Pinpoint the cell where the given text exists, returning its [X, Y] midpoint coordinate. 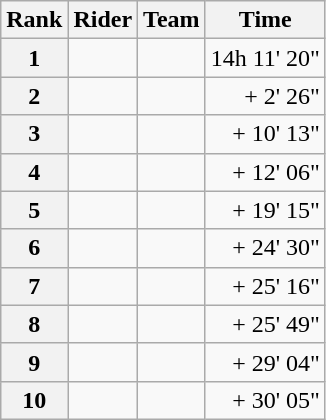
Time [265, 20]
Rider [103, 20]
5 [34, 210]
1 [34, 58]
+ 25' 49" [265, 324]
6 [34, 248]
+ 25' 16" [265, 286]
2 [34, 96]
10 [34, 400]
+ 30' 05" [265, 400]
Team [172, 20]
8 [34, 324]
+ 19' 15" [265, 210]
4 [34, 172]
+ 12' 06" [265, 172]
3 [34, 134]
+ 10' 13" [265, 134]
+ 2' 26" [265, 96]
+ 29' 04" [265, 362]
9 [34, 362]
+ 24' 30" [265, 248]
Rank [34, 20]
14h 11' 20" [265, 58]
7 [34, 286]
